Detect which cell encompasses the target text, then output its (X, Y) center coordinate. 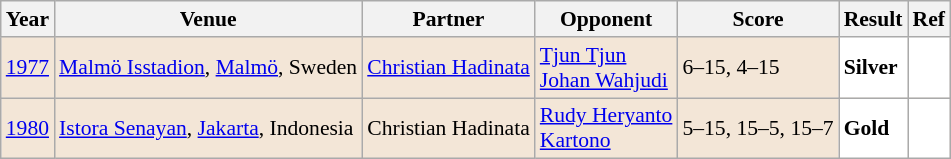
Partner (448, 19)
Year (28, 19)
Gold (874, 128)
1977 (28, 68)
Score (758, 19)
Malmö Isstadion, Malmö, Sweden (208, 68)
Ref (929, 19)
Silver (874, 68)
Istora Senayan, Jakarta, Indonesia (208, 128)
1980 (28, 128)
6–15, 4–15 (758, 68)
Rudy Heryanto Kartono (606, 128)
Tjun Tjun Johan Wahjudi (606, 68)
Opponent (606, 19)
Venue (208, 19)
Result (874, 19)
5–15, 15–5, 15–7 (758, 128)
